Output the [x, y] coordinate of the center of the cell containing the given text.  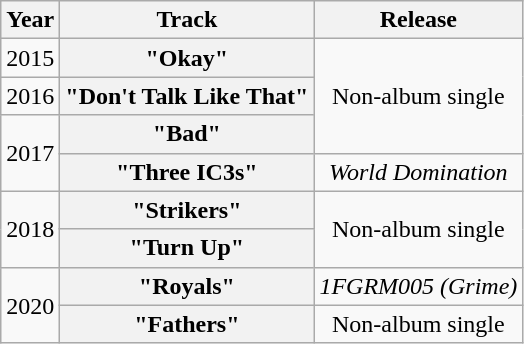
"Don't Talk Like That" [187, 96]
"Turn Up" [187, 248]
"Strikers" [187, 210]
2018 [30, 229]
2016 [30, 96]
World Domination [418, 172]
"Okay" [187, 58]
2017 [30, 153]
Track [187, 20]
"Fathers" [187, 324]
Year [30, 20]
"Bad" [187, 134]
2015 [30, 58]
"Three IC3s" [187, 172]
1FGRM005 (Grime) [418, 286]
"Royals" [187, 286]
2020 [30, 305]
Release [418, 20]
